Provide the [X, Y] coordinate of the cell's center where the given text is located.  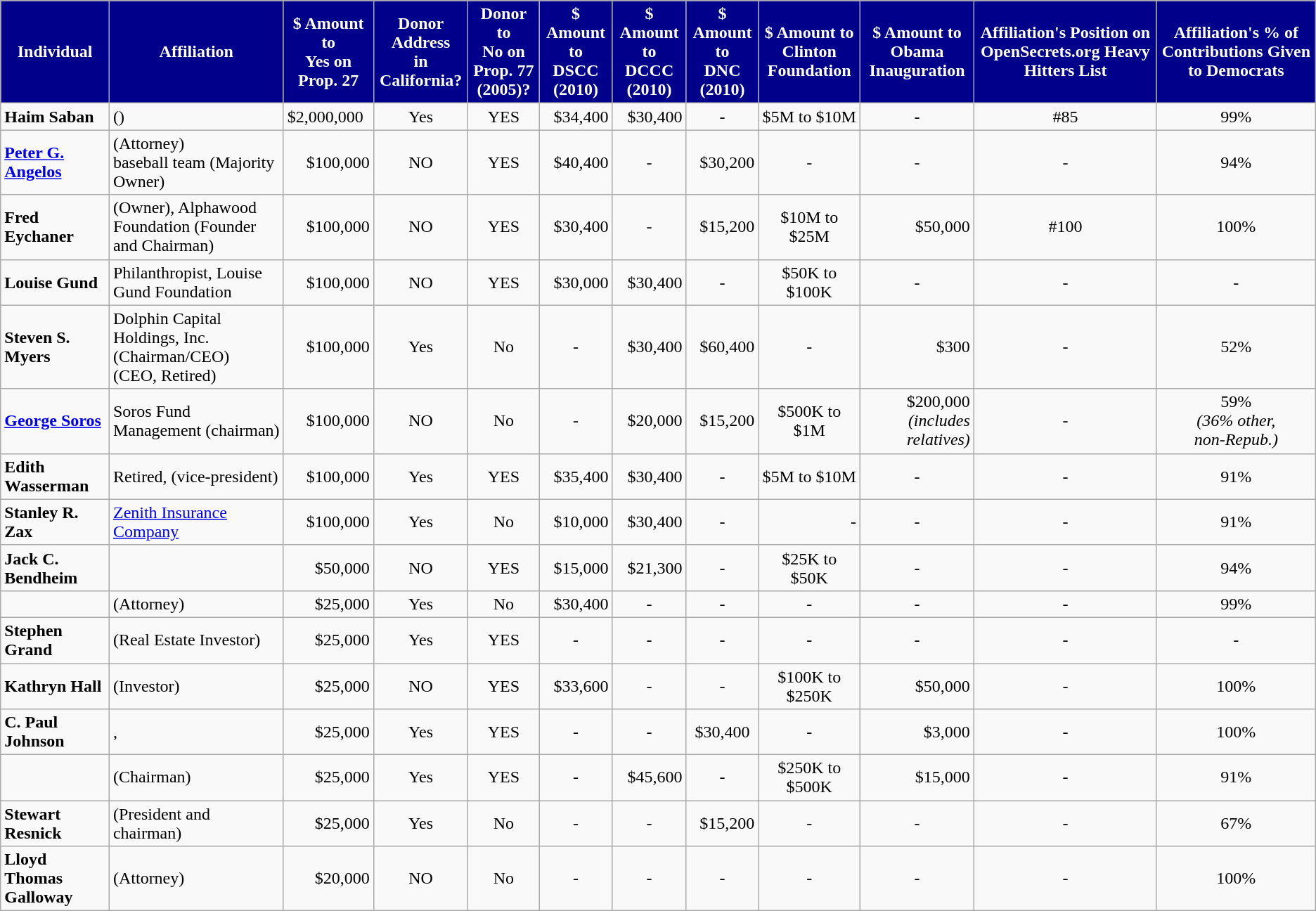
Affiliation's % of Contributions Given to Democrats [1236, 52]
59%(36% other,non-Repub.) [1236, 421]
$3,000 [917, 732]
Peter G. Angelos [55, 162]
Affiliation [196, 52]
$ Amount toDSCC (2010) [576, 52]
$10,000 [576, 522]
Stephen Grand [55, 640]
$35,400 [576, 477]
Stewart Resnick [55, 824]
$500K to $1M [810, 421]
Donor toNo on Prop. 77(2005)? [503, 52]
52% [1236, 347]
$60,400 [723, 347]
Haim Saban [55, 117]
Louise Gund [55, 283]
$300 [917, 347]
$34,400 [576, 117]
Lloyd Thomas Galloway [55, 879]
$30,000 [576, 283]
Zenith Insurance Company [196, 522]
$100K to $250K [810, 686]
() [196, 117]
Philanthropist, Louise Gund Foundation [196, 283]
(Real Estate Investor) [196, 640]
(Chairman) [196, 777]
$ Amount toDNC (2010) [723, 52]
#85 [1065, 117]
Edith Wasserman [55, 477]
, [196, 732]
$21,300 [650, 568]
Retired, (vice-president) [196, 477]
Jack C. Bendheim [55, 568]
(Owner), Alphawood Foundation (Founder and Chairman) [196, 227]
Donor Addressin California? [420, 52]
Steven S. Myers [55, 347]
Dolphin Capital Holdings, Inc. (Chairman/CEO) (CEO, Retired) [196, 347]
67% [1236, 824]
$10M to $25M [810, 227]
$50K to $100K [810, 283]
(President and chairman) [196, 824]
Soros Fund Management (chairman) [196, 421]
George Soros [55, 421]
$2,000,000 [328, 117]
C. Paul Johnson [55, 732]
(Investor) [196, 686]
$40,400 [576, 162]
$ Amount toDCCC (2010) [650, 52]
Fred Eychaner [55, 227]
$250K to $500K [810, 777]
$ Amount toObama Inauguration [917, 52]
Individual [55, 52]
$ Amount toClinton Foundation [810, 52]
Kathryn Hall [55, 686]
$200,000(includes relatives) [917, 421]
$30,200 [723, 162]
Affiliation's Position on OpenSecrets.org Heavy Hitters List [1065, 52]
Stanley R. Zax [55, 522]
$ Amount toYes on Prop. 27 [328, 52]
(Attorney) baseball team (Majority Owner) [196, 162]
$45,600 [650, 777]
#100 [1065, 227]
$33,600 [576, 686]
$25K to $50K [810, 568]
